Extract the (X, Y) coordinate from the center of the cell holding the provided text.  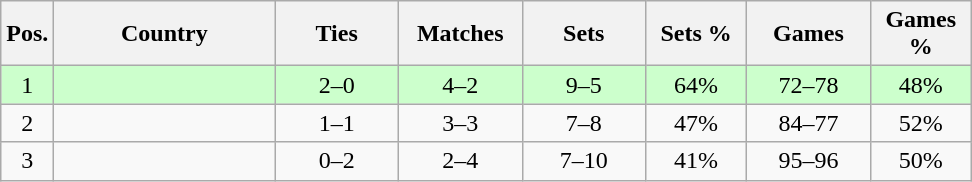
Country (164, 34)
52% (920, 123)
84–77 (809, 123)
Games % (920, 34)
3 (28, 161)
64% (696, 85)
Matches (460, 34)
48% (920, 85)
47% (696, 123)
Sets % (696, 34)
1 (28, 85)
Ties (337, 34)
95–96 (809, 161)
3–3 (460, 123)
Games (809, 34)
Sets (584, 34)
0–2 (337, 161)
2–0 (337, 85)
9–5 (584, 85)
72–78 (809, 85)
4–2 (460, 85)
1–1 (337, 123)
7–10 (584, 161)
2 (28, 123)
7–8 (584, 123)
2–4 (460, 161)
50% (920, 161)
41% (696, 161)
Pos. (28, 34)
